Identify which cell holds the provided text, then report its (x, y) central coordinate. 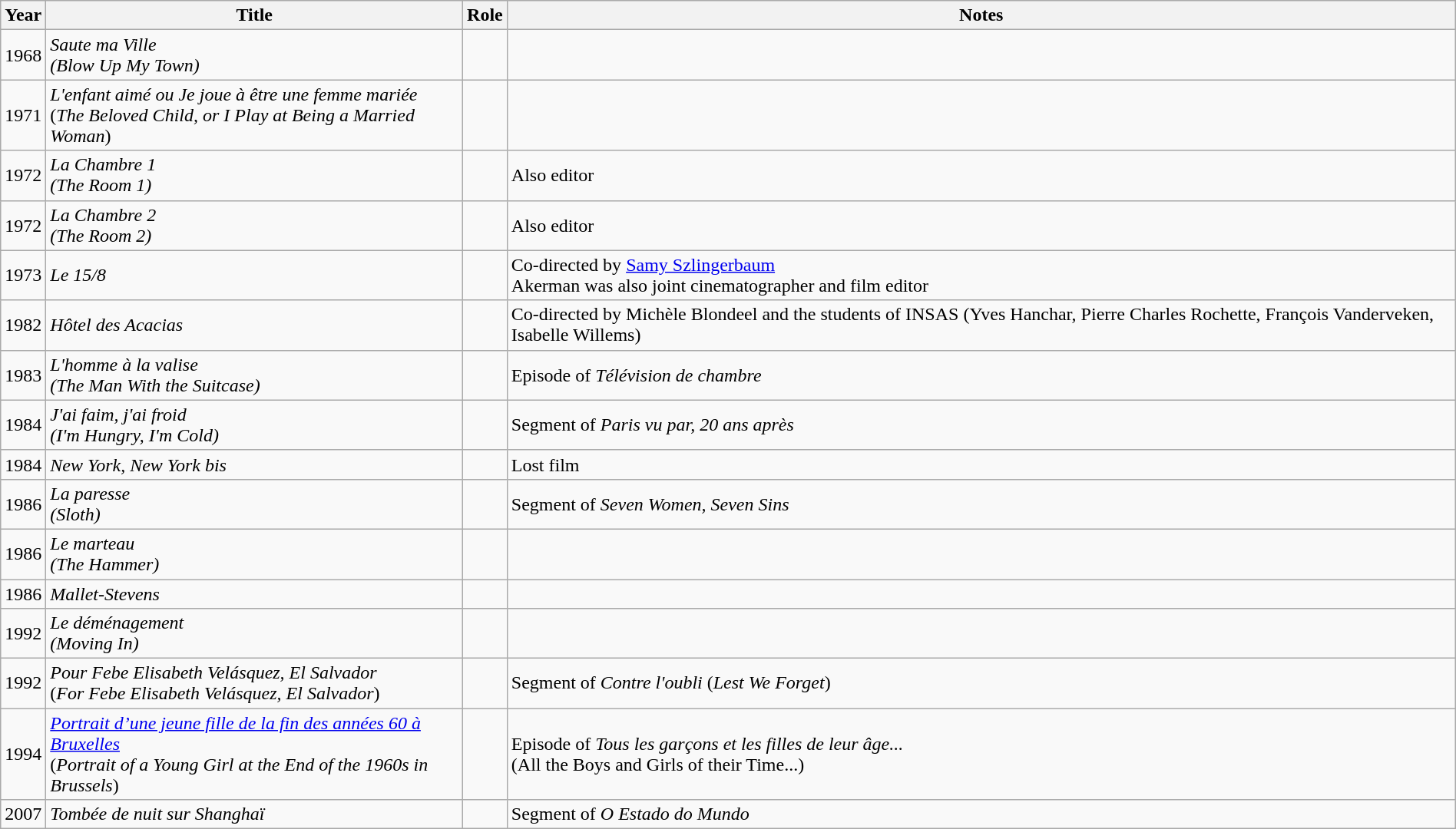
Year (23, 15)
Portrait d’une jeune fille de la fin des années 60 à Bruxelles(Portrait of a Young Girl at the End of the 1960s in Brussels) (255, 754)
1994 (23, 754)
Role (485, 15)
Pour Febe Elisabeth Velásquez, El Salvador(For Febe Elisabeth Velásquez, El Salvador) (255, 683)
L'enfant aimé ou Je joue à être une femme mariée(The Beloved Child, or I Play at Being a Married Woman) (255, 115)
1968 (23, 55)
Episode of Tous les garçons et les filles de leur âge...(All the Boys and Girls of their Time...) (981, 754)
Mallet-Stevens (255, 593)
La paresse(Sloth) (255, 504)
2007 (23, 814)
1983 (23, 375)
Segment of Contre l'oubli (Lest We Forget) (981, 683)
Tombée de nuit sur Shanghaï (255, 814)
Lost film (981, 464)
Episode of Télévision de chambre (981, 375)
Hôtel des Acacias (255, 325)
Title (255, 15)
Le déménagement(Moving In) (255, 634)
La Chambre 2(The Room 2) (255, 226)
Saute ma Ville(Blow Up My Town) (255, 55)
Co-directed by Michèle Blondeel and the students of INSAS (Yves Hanchar, Pierre Charles Rochette, François Vanderveken, Isabelle Willems) (981, 325)
Le marteau(The Hammer) (255, 554)
L'homme à la valise(The Man With the Suitcase) (255, 375)
New York, New York bis (255, 464)
Le 15/8 (255, 275)
1973 (23, 275)
Segment of Seven Women, Seven Sins (981, 504)
Co-directed by Samy SzlingerbaumAkerman was also joint cinematographer and film editor (981, 275)
La Chambre 1(The Room 1) (255, 175)
Segment of O Estado do Mundo (981, 814)
J'ai faim, j'ai froid(I'm Hungry, I'm Cold) (255, 425)
1971 (23, 115)
Segment of Paris vu par, 20 ans après (981, 425)
1982 (23, 325)
Notes (981, 15)
